From the cell containing the given text, extract its center point as (X, Y) coordinate. 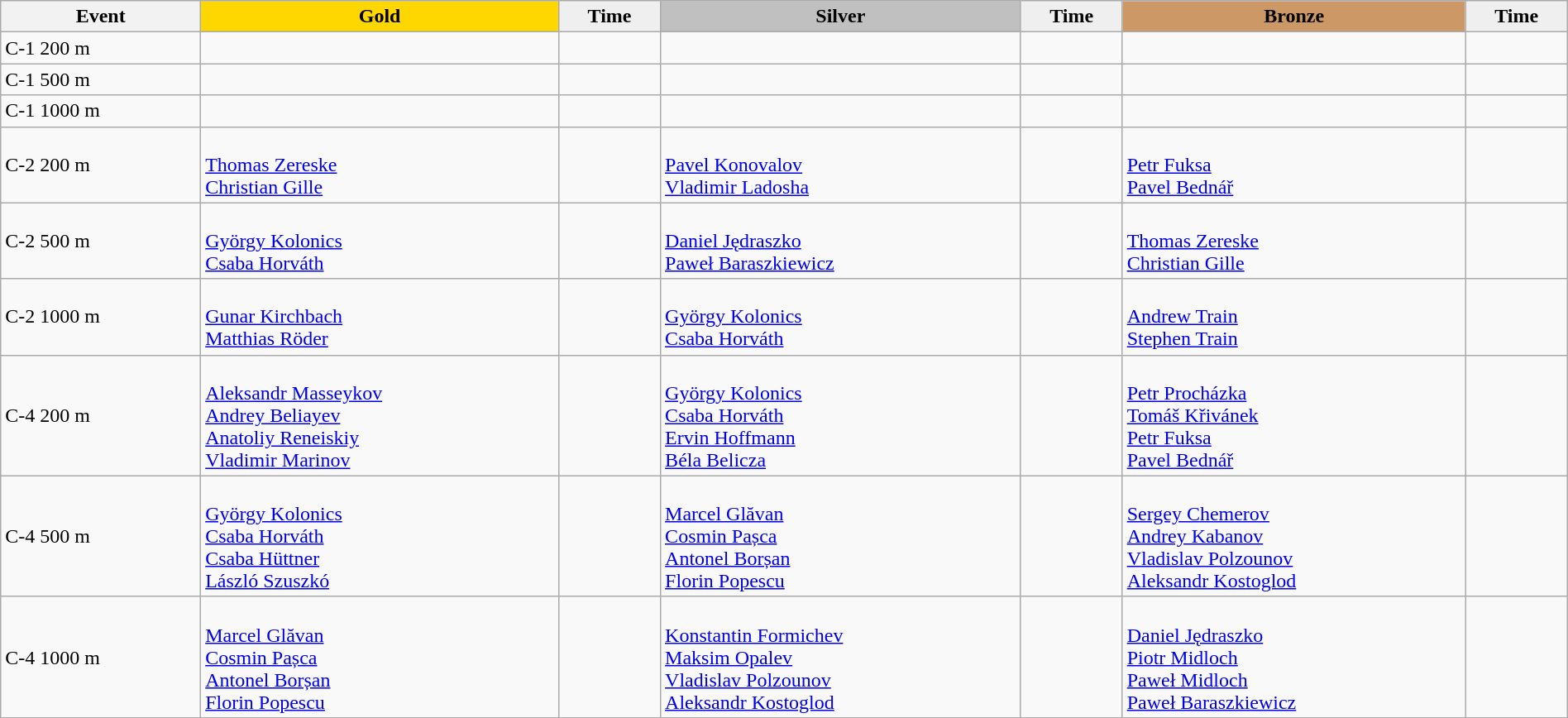
Gold (380, 17)
Petr FuksaPavel Bednář (1293, 165)
C-4 1000 m (101, 657)
Pavel KonovalovVladimir Ladosha (841, 165)
Bronze (1293, 17)
Petr ProcházkaTomáš KřivánekPetr FuksaPavel Bednář (1293, 415)
C-4 200 m (101, 415)
Gunar KirchbachMatthias Röder (380, 317)
C-2 500 m (101, 241)
Daniel JędraszkoPiotr MidlochPaweł MidlochPaweł Baraszkiewicz (1293, 657)
György KolonicsCsaba HorváthErvin HoffmannBéla Belicza (841, 415)
C-1 1000 m (101, 111)
Andrew TrainStephen Train (1293, 317)
Daniel JędraszkoPaweł Baraszkiewicz (841, 241)
Sergey ChemerovAndrey KabanovVladislav PolzounovAleksandr Kostoglod (1293, 536)
C-1 200 m (101, 48)
Konstantin FormichevMaksim OpalevVladislav PolzounovAleksandr Kostoglod (841, 657)
György KolonicsCsaba HorváthCsaba HüttnerLászló Szuszkó (380, 536)
Silver (841, 17)
Event (101, 17)
Aleksandr MasseykovAndrey BeliayevAnatoliy ReneiskiyVladimir Marinov (380, 415)
C-2 1000 m (101, 317)
C-2 200 m (101, 165)
C-4 500 m (101, 536)
C-1 500 m (101, 79)
